Search for the cell housing the specified text and yield its [X, Y] center coordinate. 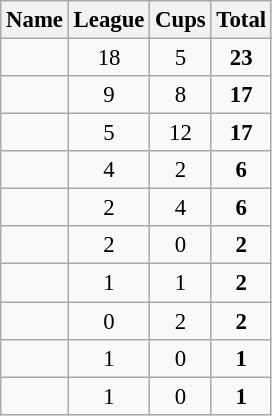
18 [108, 58]
League [108, 20]
Cups [180, 20]
8 [180, 95]
Total [241, 20]
Name [35, 20]
23 [241, 58]
9 [108, 95]
12 [180, 133]
